Search for the cell housing the specified text and yield its (X, Y) center coordinate. 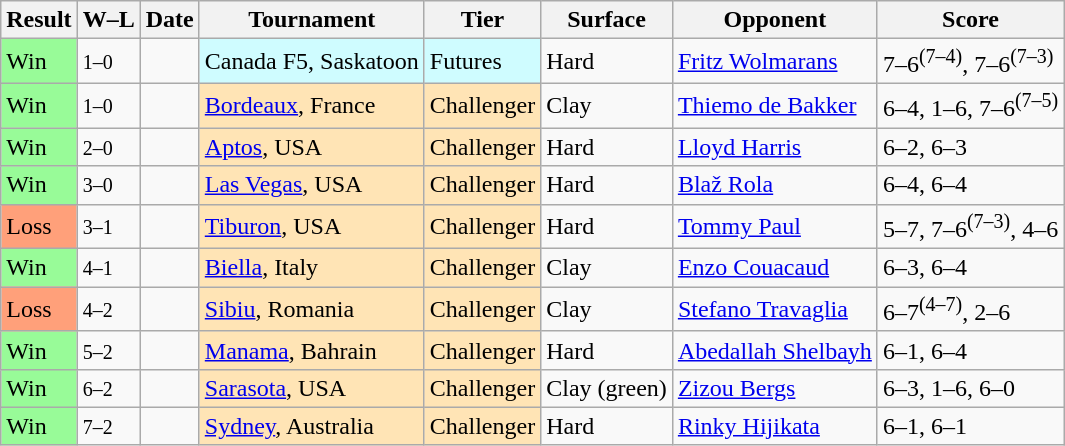
Sarasota, USA (312, 388)
5–7, 7–6(7–3), 4–6 (970, 226)
Clay (green) (607, 388)
Lloyd Harris (774, 147)
Biella, Italy (312, 268)
Las Vegas, USA (312, 185)
Sibiu, Romania (312, 310)
Opponent (774, 20)
5–2 (108, 350)
6–1, 6–4 (970, 350)
2–0 (108, 147)
Futures (482, 62)
Tier (482, 20)
Bordeaux, France (312, 106)
3–1 (108, 226)
Canada F5, Saskatoon (312, 62)
6–2 (108, 388)
7–2 (108, 426)
Zizou Bergs (774, 388)
4–1 (108, 268)
6–2, 6–3 (970, 147)
6–3, 1–6, 6–0 (970, 388)
Score (970, 20)
6–4, 1–6, 7–6(7–5) (970, 106)
6–3, 6–4 (970, 268)
6–4, 6–4 (970, 185)
Tommy Paul (774, 226)
Manama, Bahrain (312, 350)
W–L (108, 20)
Aptos, USA (312, 147)
Blaž Rola (774, 185)
Tiburon, USA (312, 226)
Thiemo de Bakker (774, 106)
6–7(4–7), 2–6 (970, 310)
Tournament (312, 20)
Date (170, 20)
Enzo Couacaud (774, 268)
Sydney, Australia (312, 426)
3–0 (108, 185)
Abedallah Shelbayh (774, 350)
Surface (607, 20)
6–1, 6–1 (970, 426)
Rinky Hijikata (774, 426)
Stefano Travaglia (774, 310)
Result (39, 20)
7–6(7–4), 7–6(7–3) (970, 62)
Fritz Wolmarans (774, 62)
4–2 (108, 310)
